Identify which cell holds the provided text, then report its (X, Y) central coordinate. 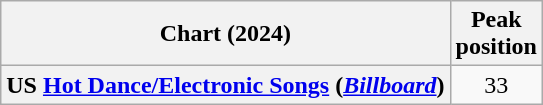
US Hot Dance/Electronic Songs (Billboard) (226, 85)
Chart (2024) (226, 34)
Peakposition (496, 34)
33 (496, 85)
